Capture the cell that displays the provided text and extract its (x, y) central coordinate. 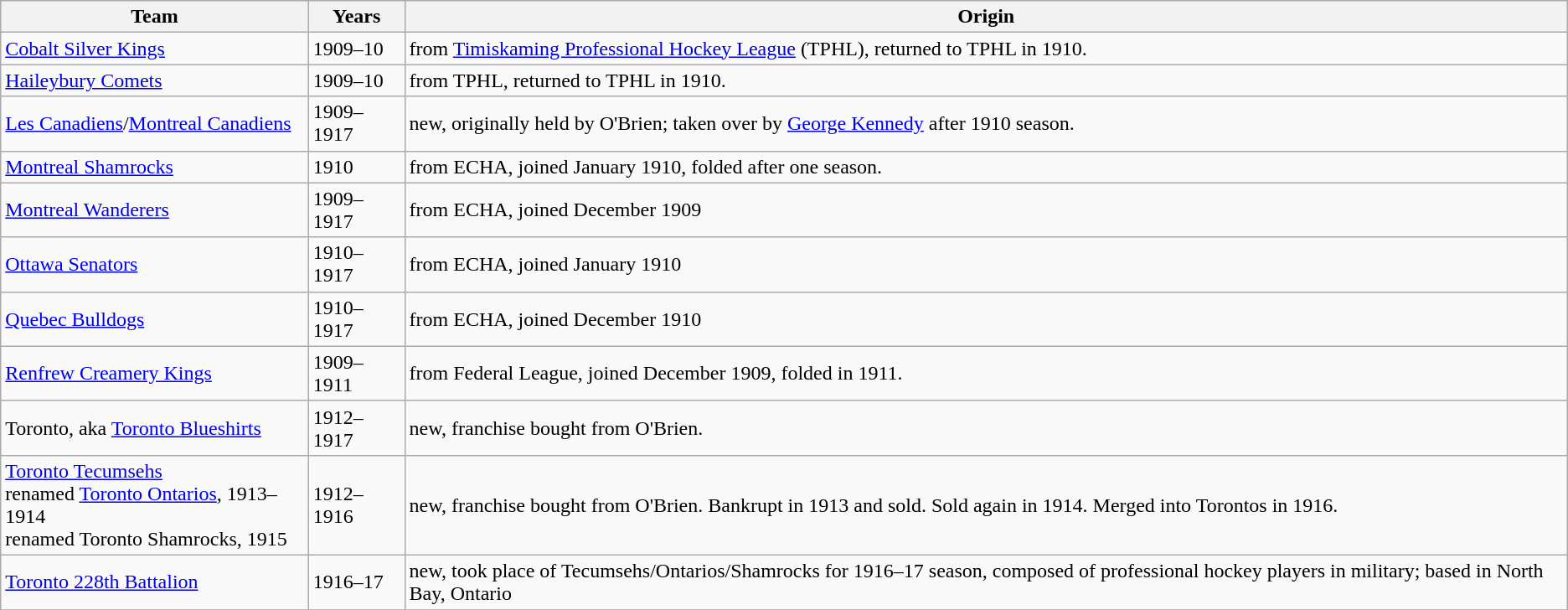
Montreal Wanderers (155, 209)
Origin (986, 17)
Years (357, 17)
Ottawa Senators (155, 265)
1916–17 (357, 582)
Toronto, aka Toronto Blueshirts (155, 427)
1912–1917 (357, 427)
Quebec Bulldogs (155, 318)
Toronto 228th Battalion (155, 582)
1910 (357, 167)
1912–1916 (357, 504)
Team (155, 17)
from TPHL, returned to TPHL in 1910. (986, 80)
Toronto Tecumsehs renamed Toronto Ontarios, 1913–1914 renamed Toronto Shamrocks, 1915 (155, 504)
new, originally held by O'Brien; taken over by George Kennedy after 1910 season. (986, 124)
Les Canadiens/Montreal Canadiens (155, 124)
Cobalt Silver Kings (155, 49)
Renfrew Creamery Kings (155, 374)
from ECHA, joined December 1910 (986, 318)
from Federal League, joined December 1909, folded in 1911. (986, 374)
new, franchise bought from O'Brien. (986, 427)
from ECHA, joined January 1910 (986, 265)
new, took place of Tecumsehs/Ontarios/Shamrocks for 1916–17 season, composed of professional hockey players in military; based in North Bay, Ontario (986, 582)
Montreal Shamrocks (155, 167)
new, franchise bought from O'Brien. Bankrupt in 1913 and sold. Sold again in 1914. Merged into Torontos in 1916. (986, 504)
from ECHA, joined December 1909 (986, 209)
from Timiskaming Professional Hockey League (TPHL), returned to TPHL in 1910. (986, 49)
1909–1911 (357, 374)
Haileybury Comets (155, 80)
from ECHA, joined January 1910, folded after one season. (986, 167)
